Capture the cell that displays the provided text and extract its [x, y] central coordinate. 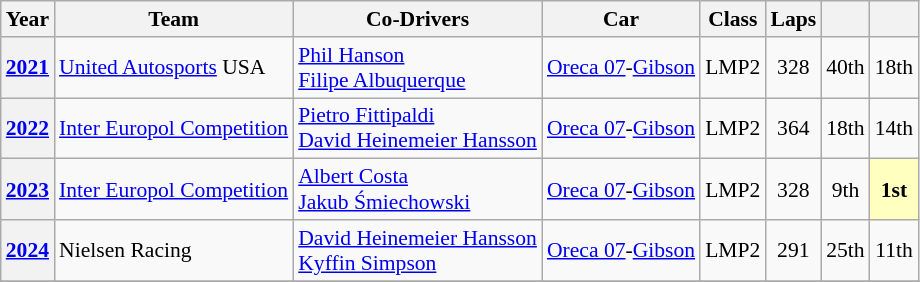
291 [793, 250]
2024 [28, 250]
1st [894, 190]
2023 [28, 190]
Nielsen Racing [174, 250]
Team [174, 19]
14th [894, 128]
David Heinemeier Hansson Kyffin Simpson [418, 250]
2022 [28, 128]
364 [793, 128]
9th [846, 190]
11th [894, 250]
2021 [28, 68]
25th [846, 250]
Albert Costa Jakub Śmiechowski [418, 190]
40th [846, 68]
Co-Drivers [418, 19]
Phil Hanson Filipe Albuquerque [418, 68]
Car [621, 19]
Laps [793, 19]
United Autosports USA [174, 68]
Class [732, 19]
Pietro Fittipaldi David Heinemeier Hansson [418, 128]
Year [28, 19]
